Find where the given text appears and provide that cell's center as (X, Y) coordinate. 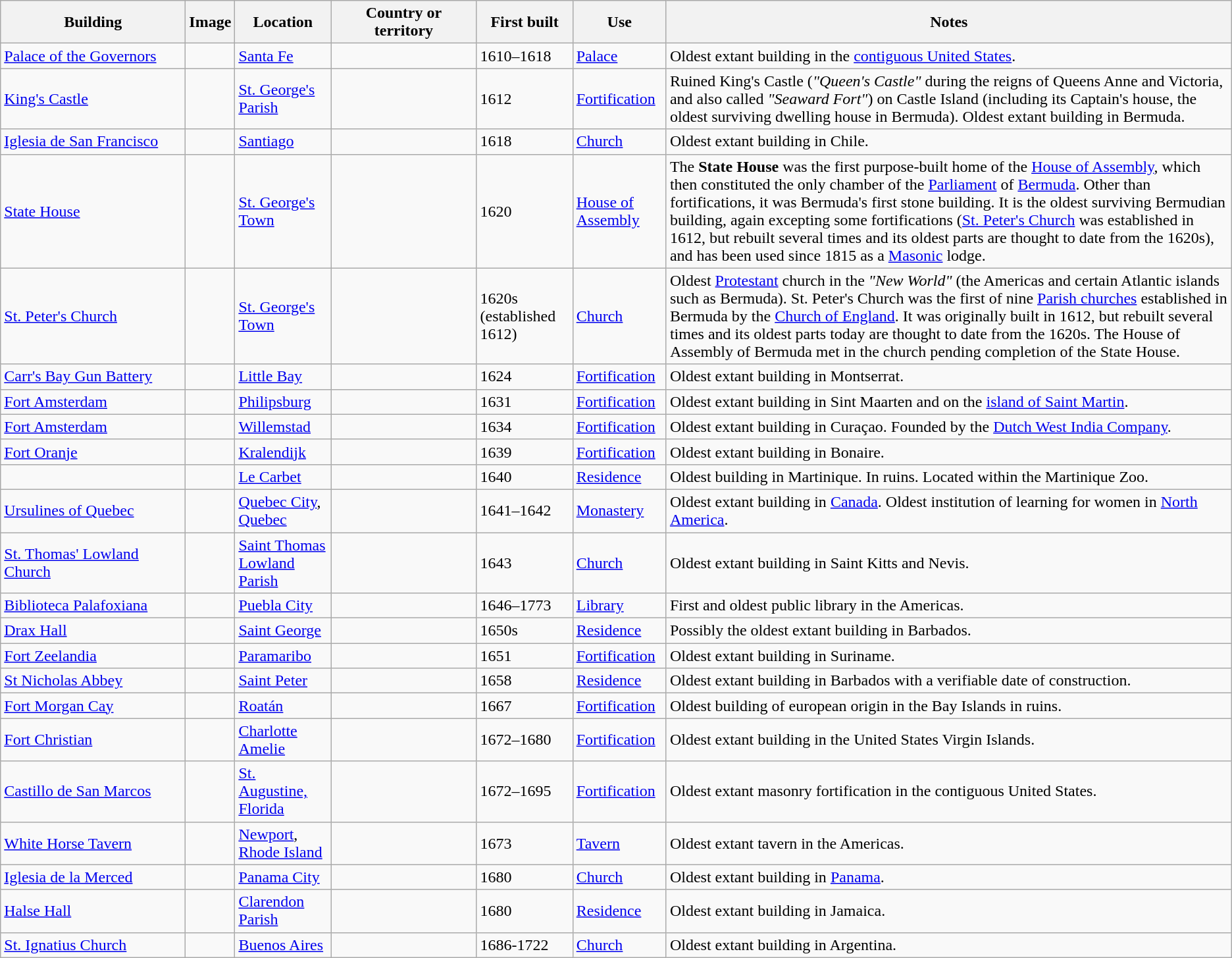
Biblioteca Palafoxiana (93, 606)
Halse Hall (93, 911)
1639 (525, 452)
Santiago (283, 142)
Oldest extant building in Panama. (949, 877)
1610–1618 (525, 56)
St. George's Parish (283, 99)
Oldest extant building in Suriname. (949, 656)
Oldest extant building in Argentina. (949, 945)
Library (619, 606)
1651 (525, 656)
Oldest building in Martinique. In ruins. Located within the Martinique Zoo. (949, 477)
Clarendon Parish (283, 911)
Fort Christian (93, 740)
Oldest extant building in Sint Maarten and on the island of Saint Martin. (949, 402)
1641–1642 (525, 511)
Iglesia de la Merced (93, 877)
1667 (525, 706)
Oldest extant building in Barbados with a verifiable date of construction. (949, 681)
Palace of the Governors (93, 56)
Carr's Bay Gun Battery (93, 377)
Iglesia de San Francisco (93, 142)
1686-1722 (525, 945)
Monastery (619, 511)
First built (525, 22)
1658 (525, 681)
1612 (525, 99)
Philipsburg (283, 402)
Saint Thomas Lowland Parish (283, 562)
Oldest building of european origin in the Bay Islands in ruins. (949, 706)
Oldest extant tavern in the Americas. (949, 843)
Oldest extant building in the United States Virgin Islands. (949, 740)
Paramaribo (283, 656)
First and oldest public library in the Americas. (949, 606)
1620s (established 1612) (525, 316)
Oldest extant building in Jamaica. (949, 911)
House of Assembly (619, 211)
Santa Fe (283, 56)
Puebla City (283, 606)
1643 (525, 562)
Use (619, 22)
Saint Peter (283, 681)
Image (211, 22)
1624 (525, 377)
St. Thomas' Lowland Church (93, 562)
Quebec City, Quebec (283, 511)
Le Carbet (283, 477)
White Horse Tavern (93, 843)
1640 (525, 477)
1672–1695 (525, 791)
Newport, Rhode Island (283, 843)
Oldest extant building in Chile. (949, 142)
Roatán (283, 706)
Palace (619, 56)
Oldest extant masonry fortification in the contiguous United States. (949, 791)
Kralendijk (283, 452)
Oldest extant building in Saint Kitts and Nevis. (949, 562)
1646–1773 (525, 606)
Oldest extant building in the contiguous United States. (949, 56)
1673 (525, 843)
1672–1680 (525, 740)
Country or territory (404, 22)
St. Peter's Church (93, 316)
Panama City (283, 877)
Possibly the oldest extant building in Barbados. (949, 631)
Saint George (283, 631)
Building (93, 22)
St. Augustine, Florida (283, 791)
Drax Hall (93, 631)
Charlotte Amelie (283, 740)
Notes (949, 22)
Oldest extant building in Curaçao. Founded by the Dutch West India Company. (949, 427)
Tavern (619, 843)
Oldest extant building in Montserrat. (949, 377)
St Nicholas Abbey (93, 681)
1650s (525, 631)
Oldest extant building in Bonaire. (949, 452)
1620 (525, 211)
Little Bay (283, 377)
King's Castle (93, 99)
Ursulines of Quebec (93, 511)
1618 (525, 142)
Willemstad (283, 427)
Fort Oranje (93, 452)
Oldest extant building in Canada. Oldest institution of learning for women in North America. (949, 511)
Location (283, 22)
1631 (525, 402)
Castillo de San Marcos (93, 791)
Fort Zeelandia (93, 656)
Fort Morgan Cay (93, 706)
St. Ignatius Church (93, 945)
Buenos Aires (283, 945)
State House (93, 211)
1634 (525, 427)
